Search for the cell housing the specified text and yield its [X, Y] center coordinate. 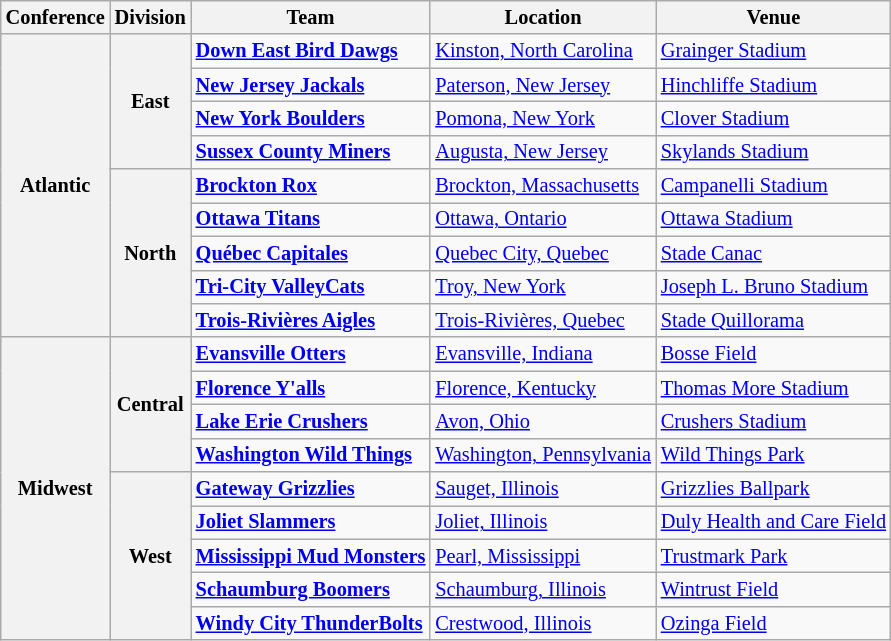
Sussex County Miners [311, 152]
Quebec City, Quebec [542, 253]
Joliet Slammers [311, 522]
Campanelli Stadium [774, 186]
Duly Health and Care Field [774, 522]
New Jersey Jackals [311, 85]
Florence, Kentucky [542, 388]
Conference [56, 17]
Grainger Stadium [774, 51]
Brockton, Massachusetts [542, 186]
Paterson, New Jersey [542, 85]
Schaumburg, Illinois [542, 589]
Stade Quillorama [774, 320]
Washington Wild Things [311, 455]
Team [311, 17]
Trustmark Park [774, 556]
Division [150, 17]
Mississippi Mud Monsters [311, 556]
Kinston, North Carolina [542, 51]
Bosse Field [774, 354]
Central [150, 404]
Trois-Rivières Aigles [311, 320]
Windy City ThunderBolts [311, 623]
Sauget, Illinois [542, 489]
Washington, Pennsylvania [542, 455]
East [150, 102]
Crushers Stadium [774, 421]
New York Boulders [311, 118]
Schaumburg Boomers [311, 589]
Ottawa, Ontario [542, 219]
Atlantic [56, 186]
Pearl, Mississippi [542, 556]
Crestwood, Illinois [542, 623]
Down East Bird Dawgs [311, 51]
Gateway Grizzlies [311, 489]
Brockton Rox [311, 186]
Location [542, 17]
Florence Y'alls [311, 388]
North [150, 253]
Hinchliffe Stadium [774, 85]
Evansville, Indiana [542, 354]
Ottawa Stadium [774, 219]
Wild Things Park [774, 455]
Thomas More Stadium [774, 388]
Evansville Otters [311, 354]
Ozinga Field [774, 623]
Tri-City ValleyCats [311, 287]
Pomona, New York [542, 118]
Avon, Ohio [542, 421]
Lake Erie Crushers [311, 421]
Stade Canac [774, 253]
Québec Capitales [311, 253]
Midwest [56, 488]
Trois-Rivières, Quebec [542, 320]
Joseph L. Bruno Stadium [774, 287]
Ottawa Titans [311, 219]
Joliet, Illinois [542, 522]
Grizzlies Ballpark [774, 489]
Venue [774, 17]
Troy, New York [542, 287]
Augusta, New Jersey [542, 152]
Skylands Stadium [774, 152]
West [150, 556]
Wintrust Field [774, 589]
Clover Stadium [774, 118]
